Extract the [X, Y] coordinate from the center of the cell holding the provided text.  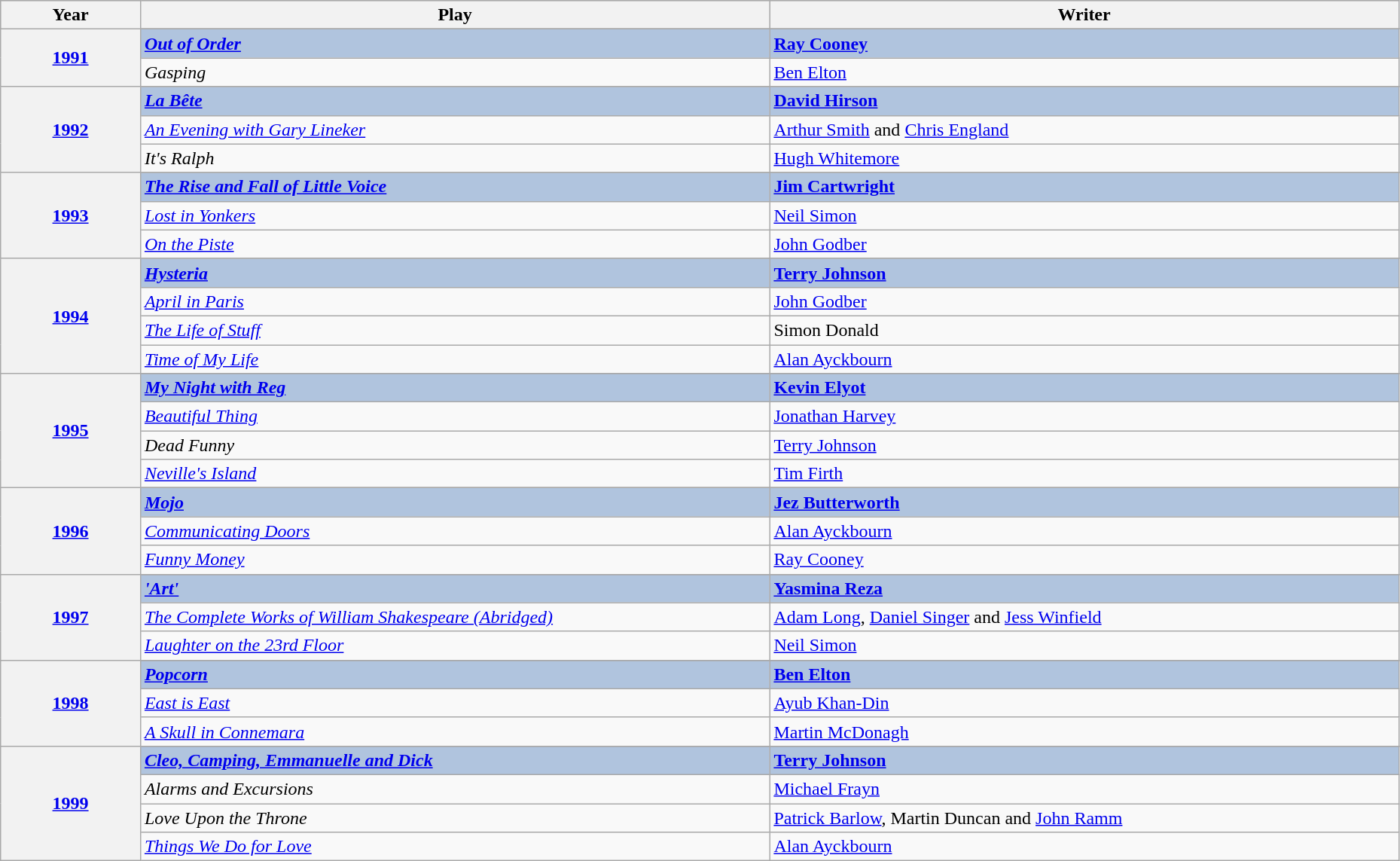
Out of Order [455, 44]
Communicating Doors [455, 531]
Lost in Yonkers [455, 215]
A Skull in Connemara [455, 731]
Simon Donald [1084, 330]
Writer [1084, 15]
Hysteria [455, 273]
The Rise and Fall of Little Voice [455, 187]
Jonathan Harvey [1084, 417]
Ayub Khan-Din [1084, 703]
1994 [71, 316]
Laughter on the 23rd Floor [455, 646]
Jim Cartwright [1084, 187]
Mojo [455, 502]
Cleo, Camping, Emmanuelle and Dick [455, 760]
Michael Frayn [1084, 789]
Beautiful Thing [455, 417]
La Bête [455, 101]
1997 [71, 617]
The Complete Works of William Shakespeare (Abridged) [455, 617]
Yasmina Reza [1084, 588]
Alarms and Excursions [455, 789]
David Hirson [1084, 101]
April in Paris [455, 301]
1992 [71, 130]
Popcorn [455, 674]
1995 [71, 431]
1998 [71, 703]
Hugh Whitemore [1084, 158]
On the Piste [455, 244]
1996 [71, 531]
Gasping [455, 72]
Jez Butterworth [1084, 502]
Martin McDonagh [1084, 731]
1999 [71, 803]
Kevin Elyot [1084, 388]
Funny Money [455, 560]
Things We Do for Love [455, 847]
Patrick Barlow, Martin Duncan and John Ramm [1084, 817]
Time of My Life [455, 359]
1993 [71, 215]
Play [455, 15]
Adam Long, Daniel Singer and Jess Winfield [1084, 617]
1991 [71, 58]
East is East [455, 703]
Dead Funny [455, 445]
'Art' [455, 588]
An Evening with Gary Lineker [455, 130]
Arthur Smith and Chris England [1084, 130]
The Life of Stuff [455, 330]
My Night with Reg [455, 388]
Love Upon the Throne [455, 817]
Year [71, 15]
It's Ralph [455, 158]
Tim Firth [1084, 474]
Neville's Island [455, 474]
